Search for the cell housing the specified text and yield its [X, Y] center coordinate. 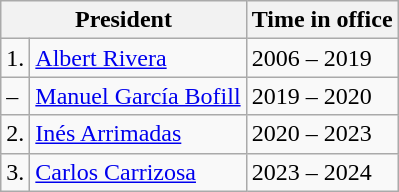
Albert Rivera [138, 58]
Carlos Carrizosa [138, 172]
Inés Arrimadas [138, 134]
2023 – 2024 [322, 172]
2. [16, 134]
2020 – 2023 [322, 134]
President [124, 20]
2006 – 2019 [322, 58]
Manuel García Bofill [138, 96]
– [16, 96]
3. [16, 172]
Time in office [322, 20]
1. [16, 58]
2019 – 2020 [322, 96]
